Return the [X, Y] coordinate for the center point of the cell that contains the specified text.  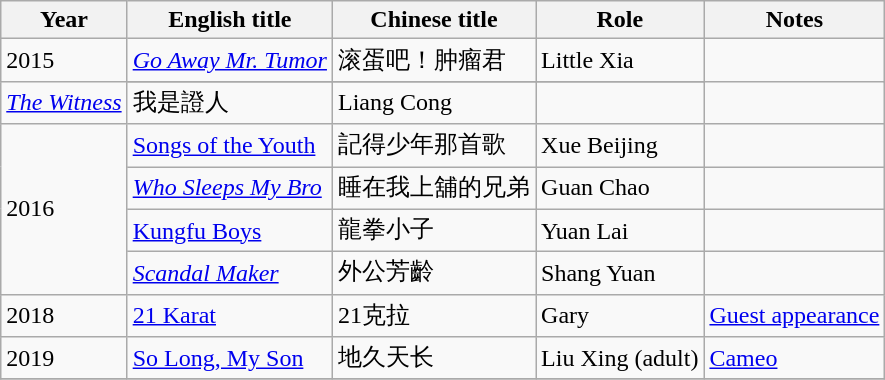
外公芳齡 [434, 274]
Go Away Mr. Tumor [230, 60]
2016 [64, 209]
21 Karat [230, 316]
21克拉 [434, 316]
Role [620, 20]
2018 [64, 316]
2015 [64, 60]
The Witness [64, 102]
龍拳小子 [434, 230]
Yuan Lai [620, 230]
Guan Chao [620, 188]
地久天长 [434, 358]
Little Xia [620, 60]
Liang Cong [434, 102]
So Long, My Son [230, 358]
我是證人 [230, 102]
Liu Xing (adult) [620, 358]
睡在我上舖的兄弟 [434, 188]
2019 [64, 358]
Gary [620, 316]
English title [230, 20]
記得少年那首歌 [434, 146]
Cameo [794, 358]
Year [64, 20]
Chinese title [434, 20]
Notes [794, 20]
Scandal Maker [230, 274]
Guest appearance [794, 316]
Xue Beijing [620, 146]
滚蛋吧！肿瘤君 [434, 60]
Who Sleeps My Bro [230, 188]
Songs of the Youth [230, 146]
Shang Yuan [620, 274]
Kungfu Boys [230, 230]
